Capture the cell that displays the provided text and extract its [x, y] central coordinate. 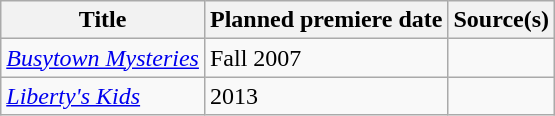
Fall 2007 [326, 58]
Planned premiere date [326, 20]
Liberty's Kids [103, 96]
Busytown Mysteries [103, 58]
Source(s) [502, 20]
2013 [326, 96]
Title [103, 20]
